Find where the given text appears and provide that cell's center as (x, y) coordinate. 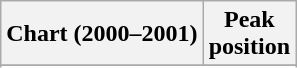
Chart (2000–2001) (102, 34)
Peakposition (249, 34)
